From the cell containing the given text, extract its center point as (X, Y) coordinate. 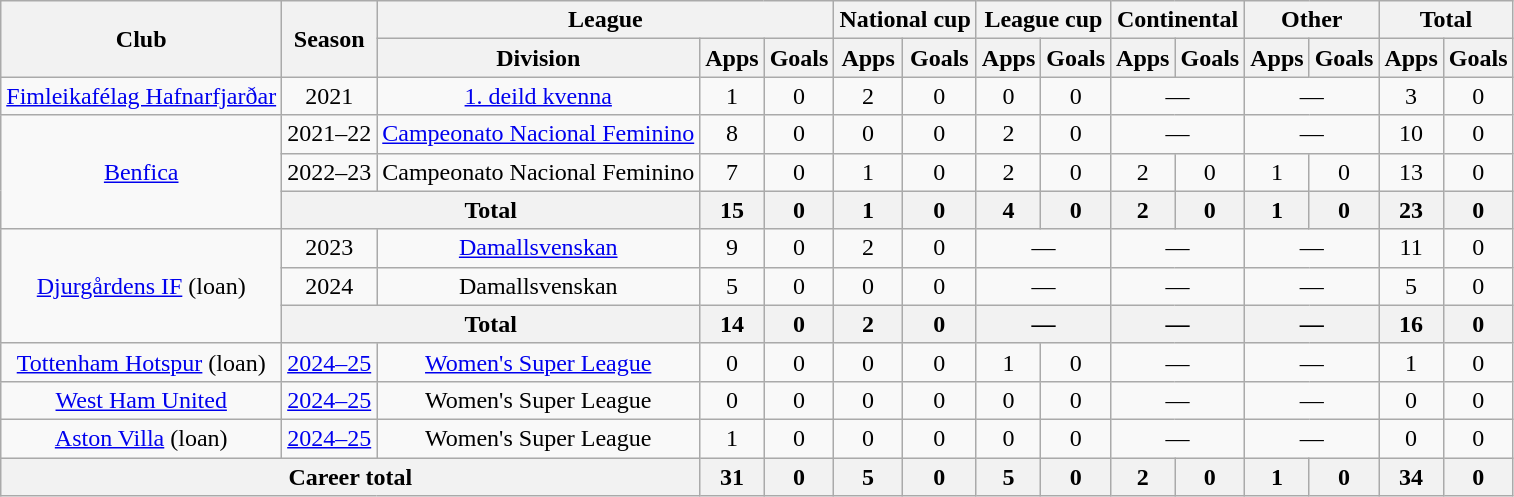
14 (732, 324)
Benfica (142, 172)
2021 (330, 96)
31 (732, 477)
4 (1008, 210)
West Ham United (142, 400)
7 (732, 172)
League (606, 20)
10 (1411, 134)
Aston Villa (loan) (142, 438)
23 (1411, 210)
16 (1411, 324)
Other (1312, 20)
34 (1411, 477)
15 (732, 210)
Club (142, 39)
9 (732, 248)
2021–22 (330, 134)
13 (1411, 172)
8 (732, 134)
National cup (905, 20)
2024 (330, 286)
2022–23 (330, 172)
Tottenham Hotspur (loan) (142, 362)
3 (1411, 96)
11 (1411, 248)
Season (330, 39)
Continental (1178, 20)
Fimleikafélag Hafnarfjarðar (142, 96)
2023 (330, 248)
Djurgårdens IF (loan) (142, 286)
League cup (1043, 20)
Career total (350, 477)
1. deild kvenna (538, 96)
Division (538, 58)
